Output the (X, Y) coordinate of the center of the cell containing the given text.  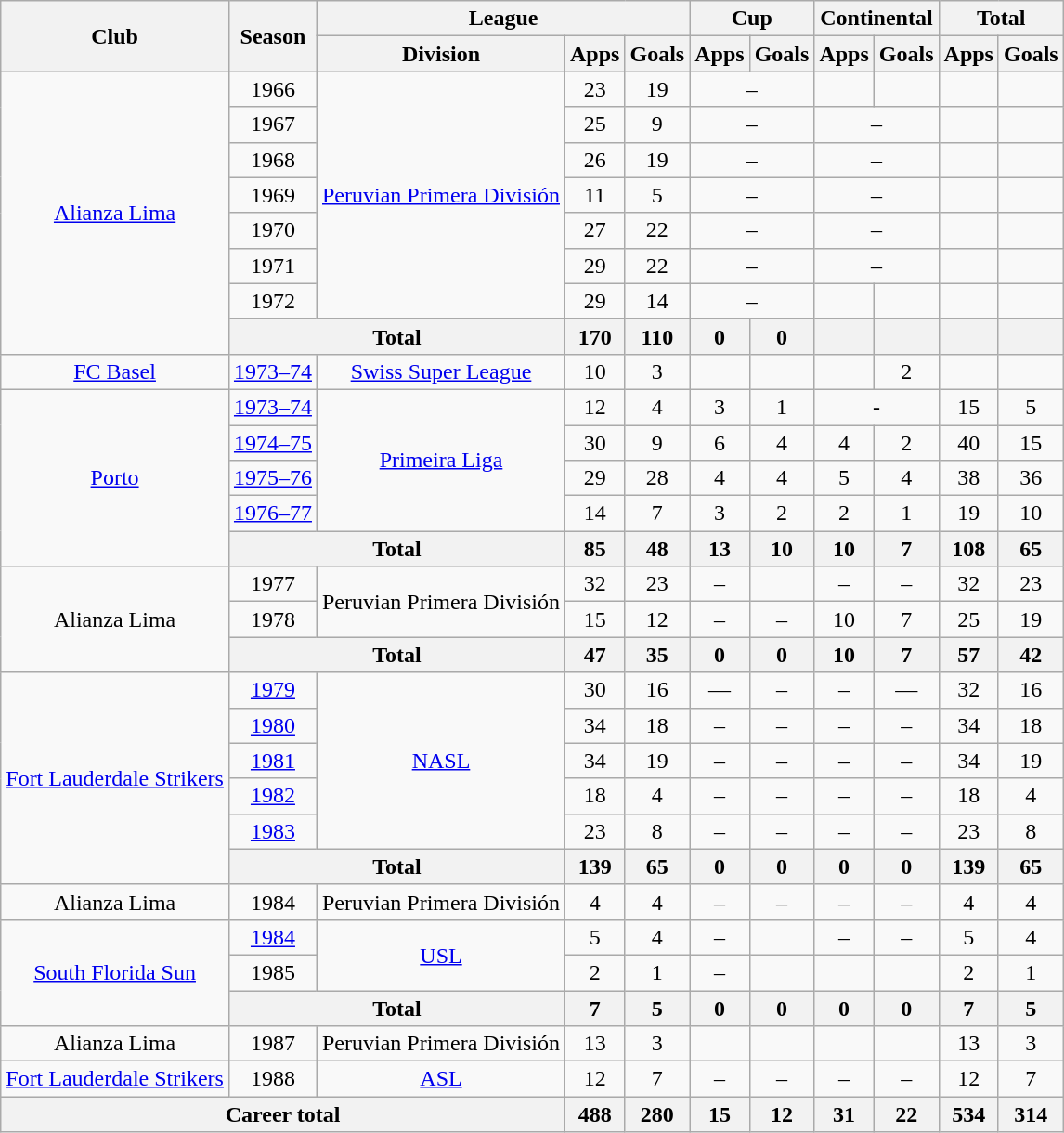
35 (657, 655)
280 (657, 1114)
108 (968, 549)
1970 (273, 230)
Career total (283, 1114)
1974–75 (273, 443)
1967 (273, 124)
Continental (876, 19)
Club (115, 36)
Porto (115, 477)
1968 (273, 160)
FC Basel (115, 371)
47 (595, 655)
48 (657, 549)
1976–77 (273, 514)
28 (657, 478)
1983 (273, 831)
1980 (273, 725)
Cup (752, 19)
Division (440, 54)
26 (595, 160)
Primeira Liga (440, 460)
534 (968, 1114)
1975–76 (273, 478)
1978 (273, 619)
488 (595, 1114)
85 (595, 549)
1985 (273, 972)
USL (440, 955)
11 (595, 195)
South Florida Sun (115, 972)
Season (273, 36)
110 (657, 336)
1981 (273, 761)
ASL (440, 1079)
League (503, 19)
6 (720, 443)
57 (968, 655)
1969 (273, 195)
27 (595, 230)
1979 (273, 690)
1977 (273, 584)
1982 (273, 796)
1966 (273, 89)
314 (1031, 1114)
NASL (440, 761)
1971 (273, 266)
40 (968, 443)
1988 (273, 1079)
31 (844, 1114)
36 (1031, 478)
38 (968, 478)
- (876, 407)
1972 (273, 301)
1987 (273, 1044)
Swiss Super League (440, 371)
42 (1031, 655)
170 (595, 336)
